Provide the (X, Y) coordinate of the cell's center where the given text is located.  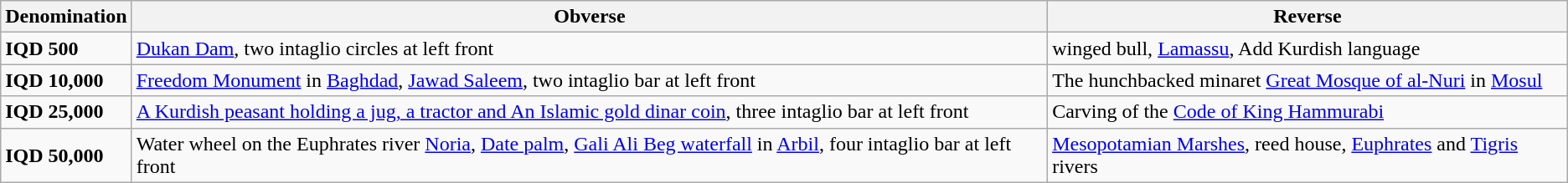
Denomination (66, 17)
Mesopotamian Marshes, reed house, Euphrates and Tigris rivers (1308, 155)
Carving of the Code of King Hammurabi (1308, 112)
Water wheel on the Euphrates river Noria, Date palm, Gali Ali Beg waterfall in Arbil, four intaglio bar at left front (590, 155)
IQD 25,000 (66, 112)
Dukan Dam, two intaglio circles at left front (590, 48)
Obverse (590, 17)
winged bull, Lamassu, Add Kurdish language (1308, 48)
IQD 10,000 (66, 80)
IQD 500 (66, 48)
A Kurdish peasant holding a jug, a tractor and An Islamic gold dinar coin, three intaglio bar at left front (590, 112)
Freedom Monument in Baghdad, Jawad Saleem, two intaglio bar at left front (590, 80)
IQD 50,000 (66, 155)
Reverse (1308, 17)
The hunchbacked minaret Great Mosque of al-Nuri in Mosul (1308, 80)
